Scan for the cell matching the given text and deliver its [X, Y] coordinate at center. 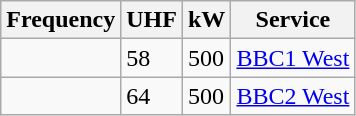
Frequency [61, 20]
kW [206, 20]
64 [152, 96]
BBC2 West [293, 96]
58 [152, 58]
UHF [152, 20]
BBC1 West [293, 58]
Service [293, 20]
